Identify which cell holds the provided text, then report its (X, Y) central coordinate. 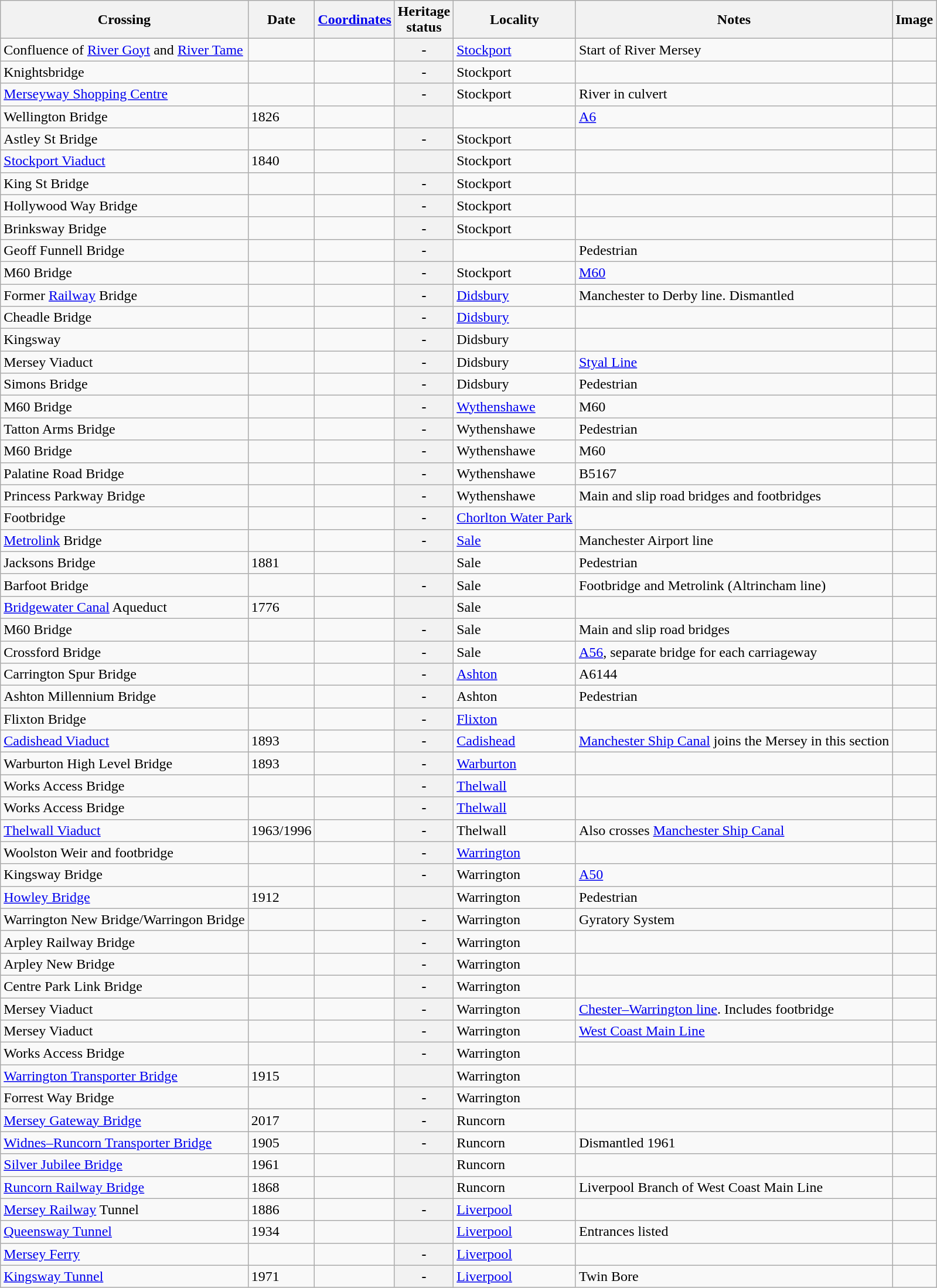
Date (281, 20)
Astley St Bridge (124, 139)
A50 (734, 875)
Bridgewater Canal Aqueduct (124, 607)
Geoff Funnell Bridge (124, 250)
Metrolink Bridge (124, 540)
Princess Parkway Bridge (124, 496)
Kingsway (124, 340)
Thelwall Viaduct (124, 830)
1961 (281, 1165)
1776 (281, 607)
Crossing (124, 20)
Coordinates (355, 20)
Runcorn Railway Bridge (124, 1187)
Chester–Warrington line. Includes footbridge (734, 1008)
Mersey Ferry (124, 1254)
Main and slip road bridges and footbridges (734, 496)
Cheadle Bridge (124, 318)
Merseyway Shopping Centre (124, 94)
Heritagestatus (424, 20)
Wellington Bridge (124, 117)
A6144 (734, 674)
Mersey Railway Tunnel (124, 1209)
Flixton (515, 719)
Twin Bore (734, 1276)
Carrington Spur Bridge (124, 674)
Howley Bridge (124, 897)
Styal Line (734, 362)
Also crosses Manchester Ship Canal (734, 830)
Kingsway Bridge (124, 875)
A56, separate bridge for each carriageway (734, 652)
1963/1996 (281, 830)
Centre Park Link Bridge (124, 986)
Locality (515, 20)
1826 (281, 117)
Footbridge and Metrolink (Altrincham line) (734, 585)
Main and slip road bridges (734, 629)
Mersey Gateway Bridge (124, 1120)
Silver Jubilee Bridge (124, 1165)
Simons Bridge (124, 384)
Former Railway Bridge (124, 295)
Confluence of River Goyt and River Tame (124, 50)
1881 (281, 563)
Cadishead (515, 741)
Woolston Weir and footbridge (124, 853)
Start of River Mersey (734, 50)
Forrest Way Bridge (124, 1098)
King St Bridge (124, 183)
1840 (281, 161)
Barfoot Bridge (124, 585)
1971 (281, 1276)
Manchester Airport line (734, 540)
Flixton Bridge (124, 719)
Widnes–Runcorn Transporter Bridge (124, 1143)
B5167 (734, 473)
1934 (281, 1232)
1912 (281, 897)
Footbridge (124, 518)
Warburton (515, 764)
Queensway Tunnel (124, 1232)
Warburton High Level Bridge (124, 764)
Hollywood Way Bridge (124, 206)
1886 (281, 1209)
Manchester Ship Canal joins the Mersey in this section (734, 741)
Dismantled 1961 (734, 1143)
2017 (281, 1120)
A6 (734, 117)
Arpley Railway Bridge (124, 942)
1868 (281, 1187)
1915 (281, 1076)
Jacksons Bridge (124, 563)
Warrington Transporter Bridge (124, 1076)
Gyratory System (734, 919)
Tatton Arms Bridge (124, 429)
Liverpool Branch of West Coast Main Line (734, 1187)
Palatine Road Bridge (124, 473)
Arpley New Bridge (124, 964)
Manchester to Derby line. Dismantled (734, 295)
Chorlton Water Park (515, 518)
Crossford Bridge (124, 652)
Brinksway Bridge (124, 228)
Notes (734, 20)
River in culvert (734, 94)
Warrington New Bridge/Warringon Bridge (124, 919)
Ashton Millennium Bridge (124, 697)
1905 (281, 1143)
Image (914, 20)
Stockport Viaduct (124, 161)
Knightsbridge (124, 72)
Kingsway Tunnel (124, 1276)
Cadishead Viaduct (124, 741)
West Coast Main Line (734, 1031)
Entrances listed (734, 1232)
